Output the [X, Y] coordinate of the center of the cell containing the given text.  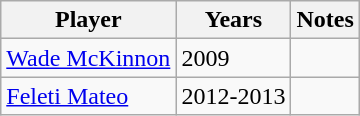
Notes [325, 20]
Player [88, 20]
Years [234, 20]
2012-2013 [234, 96]
Wade McKinnon [88, 58]
2009 [234, 58]
Feleti Mateo [88, 96]
